Determine the (X, Y) coordinate at the center of the cell enclosing the given text.  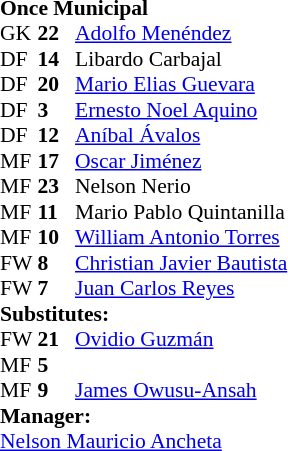
Substitutes: (144, 314)
William Antonio Torres (181, 237)
9 (57, 391)
Christian Javier Bautista (181, 263)
Juan Carlos Reyes (181, 289)
5 (57, 365)
Nelson Nerio (181, 187)
22 (57, 33)
23 (57, 187)
Manager: (144, 416)
20 (57, 85)
8 (57, 263)
Ernesto Noel Aquino (181, 110)
Libardo Carbajal (181, 59)
17 (57, 161)
Adolfo Menéndez (181, 33)
Ovidio Guzmán (181, 339)
12 (57, 135)
GK (19, 33)
14 (57, 59)
Mario Pablo Quintanilla (181, 212)
Oscar Jiménez (181, 161)
21 (57, 339)
7 (57, 289)
James Owusu-Ansah (181, 391)
Mario Elias Guevara (181, 85)
3 (57, 110)
Aníbal Ávalos (181, 135)
10 (57, 237)
11 (57, 212)
